Search for the cell housing the specified text and yield its (X, Y) center coordinate. 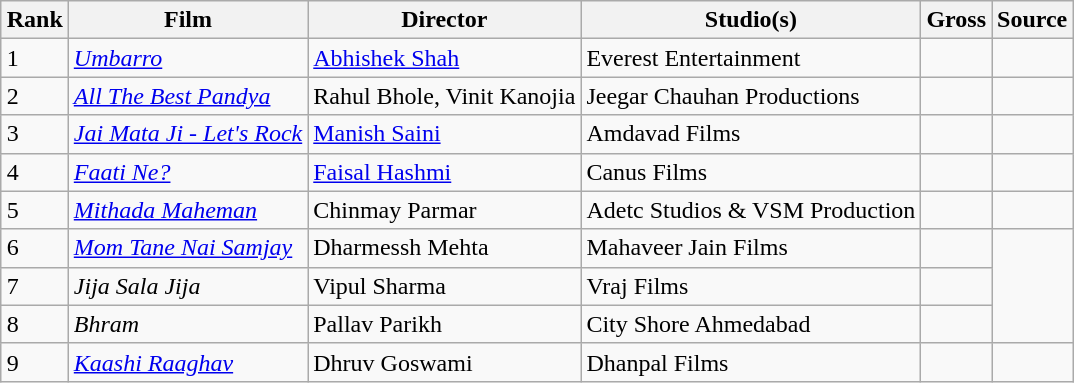
Studio(s) (751, 20)
Vraj Films (751, 286)
4 (34, 172)
8 (34, 324)
Jai Mata Ji - Let's Rock (188, 134)
Gross (956, 20)
2 (34, 96)
Rahul Bhole, Vinit Kanojia (444, 96)
Mom Tane Nai Samjay (188, 248)
1 (34, 58)
Chinmay Parmar (444, 210)
9 (34, 362)
Kaashi Raaghav (188, 362)
All The Best Pandya (188, 96)
Mithada Maheman (188, 210)
Vipul Sharma (444, 286)
City Shore Ahmedabad (751, 324)
3 (34, 134)
Jija Sala Jija (188, 286)
Mahaveer Jain Films (751, 248)
Umbarro (188, 58)
5 (34, 210)
Manish Saini (444, 134)
Faisal Hashmi (444, 172)
Source (1032, 20)
Adetc Studios & VSM Production (751, 210)
Faati Ne? (188, 172)
Jeegar Chauhan Productions (751, 96)
Dhanpal Films (751, 362)
Amdavad Films (751, 134)
7 (34, 286)
Everest Entertainment (751, 58)
Dharmessh Mehta (444, 248)
Bhram (188, 324)
Director (444, 20)
Canus Films (751, 172)
Rank (34, 20)
6 (34, 248)
Pallav Parikh (444, 324)
Film (188, 20)
Dhruv Goswami (444, 362)
Abhishek Shah (444, 58)
